Determine the (X, Y) coordinate at the center of the cell enclosing the given text.  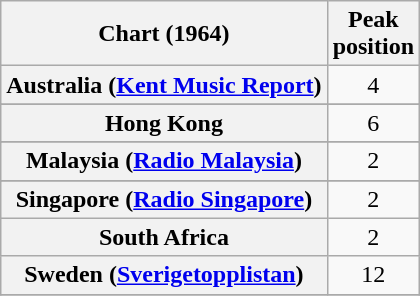
Singapore (Radio Singapore) (164, 199)
4 (373, 85)
12 (373, 275)
Australia (Kent Music Report) (164, 85)
Hong Kong (164, 123)
Chart (1964) (164, 34)
6 (373, 123)
South Africa (164, 237)
Malaysia (Radio Malaysia) (164, 161)
Sweden (Sverigetopplistan) (164, 275)
Peakposition (373, 34)
